Return the (X, Y) coordinate for the center point of the cell that contains the specified text.  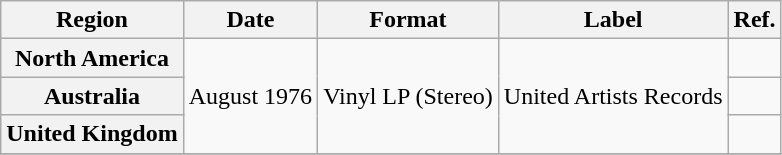
Date (250, 20)
North America (92, 58)
Vinyl LP (Stereo) (408, 96)
Australia (92, 96)
Ref. (754, 20)
Format (408, 20)
United Artists Records (613, 96)
Label (613, 20)
United Kingdom (92, 134)
Region (92, 20)
August 1976 (250, 96)
